Search for the cell housing the specified text and yield its (X, Y) center coordinate. 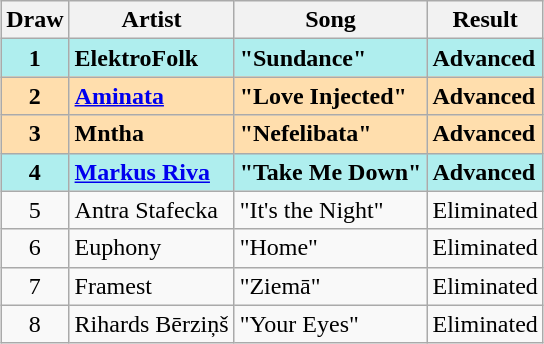
ElektroFolk (152, 58)
Rihards Bērziņš (152, 324)
1 (35, 58)
Euphony (152, 248)
3 (35, 134)
"Take Me Down" (330, 172)
Mntha (152, 134)
"It's the Night" (330, 210)
Artist (152, 20)
Framest (152, 286)
Markus Riva (152, 172)
"Home" (330, 248)
2 (35, 96)
5 (35, 210)
"Ziemā" (330, 286)
"Your Eyes" (330, 324)
"Nefelibata" (330, 134)
Result (485, 20)
4 (35, 172)
Song (330, 20)
Draw (35, 20)
6 (35, 248)
7 (35, 286)
"Love Injected" (330, 96)
Antra Stafecka (152, 210)
Aminata (152, 96)
8 (35, 324)
"Sundance" (330, 58)
